Extract the (x, y) coordinate from the center of the cell holding the provided text.  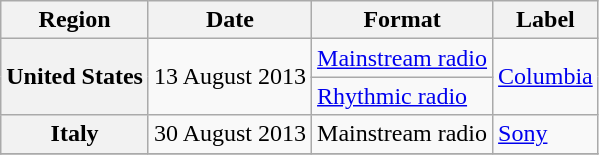
Sony (546, 134)
Date (230, 20)
United States (75, 77)
Format (402, 20)
Columbia (546, 77)
Rhythmic radio (402, 96)
30 August 2013 (230, 134)
Label (546, 20)
Italy (75, 134)
13 August 2013 (230, 77)
Region (75, 20)
